Return (X, Y) of the center of cell containing provided text 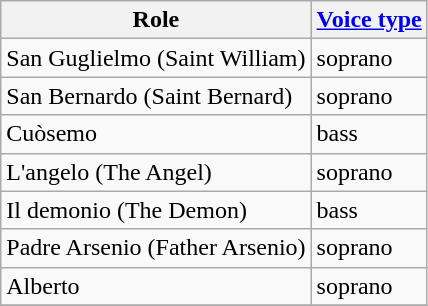
Role (156, 20)
Cuòsemo (156, 134)
San Guglielmo (Saint William) (156, 58)
L'angelo (The Angel) (156, 172)
San Bernardo (Saint Bernard) (156, 96)
Il demonio (The Demon) (156, 210)
Voice type (369, 20)
Alberto (156, 286)
Padre Arsenio (Father Arsenio) (156, 248)
